Search for the cell housing the specified text and yield its (x, y) center coordinate. 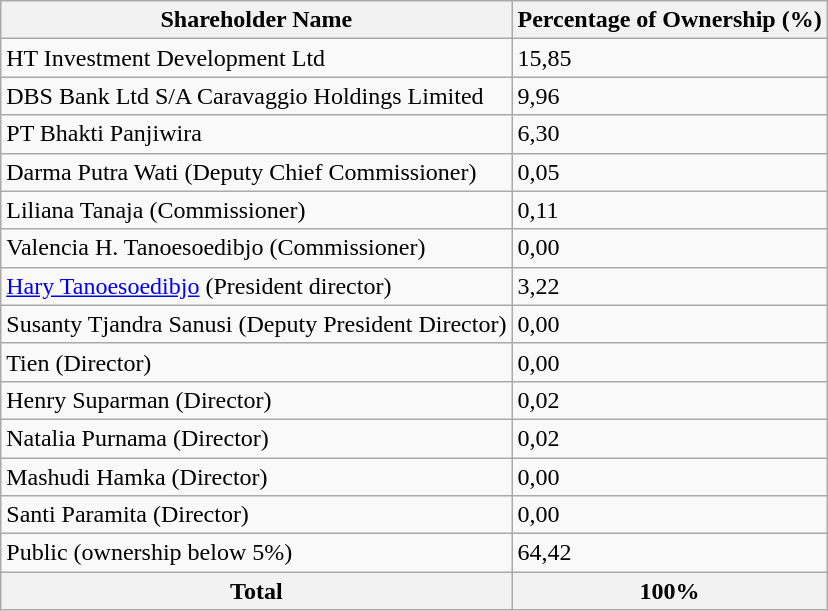
Hary Tanoesoedibjo (President director) (256, 286)
Mashudi Hamka (Director) (256, 477)
Tien (Director) (256, 362)
64,42 (670, 553)
Valencia H. Tanoesoedibjo (Commissioner) (256, 248)
3,22 (670, 286)
PT Bhakti Panjiwira (256, 134)
0,05 (670, 172)
Public (ownership below 5%) (256, 553)
Santi Paramita (Director) (256, 515)
Total (256, 591)
100% (670, 591)
HT Investment Development Ltd (256, 58)
Percentage of Ownership (%) (670, 20)
Natalia Purnama (Director) (256, 438)
Susanty Tjandra Sanusi (Deputy President Director) (256, 324)
Liliana Tanaja (Commissioner) (256, 210)
Darma Putra Wati (Deputy Chief Commissioner) (256, 172)
0,11 (670, 210)
Henry Suparman (Director) (256, 400)
6,30 (670, 134)
15,85 (670, 58)
DBS Bank Ltd S/A Caravaggio Holdings Limited (256, 96)
Shareholder Name (256, 20)
9,96 (670, 96)
